Extract the [X, Y] coordinate from the center of the cell holding the provided text.  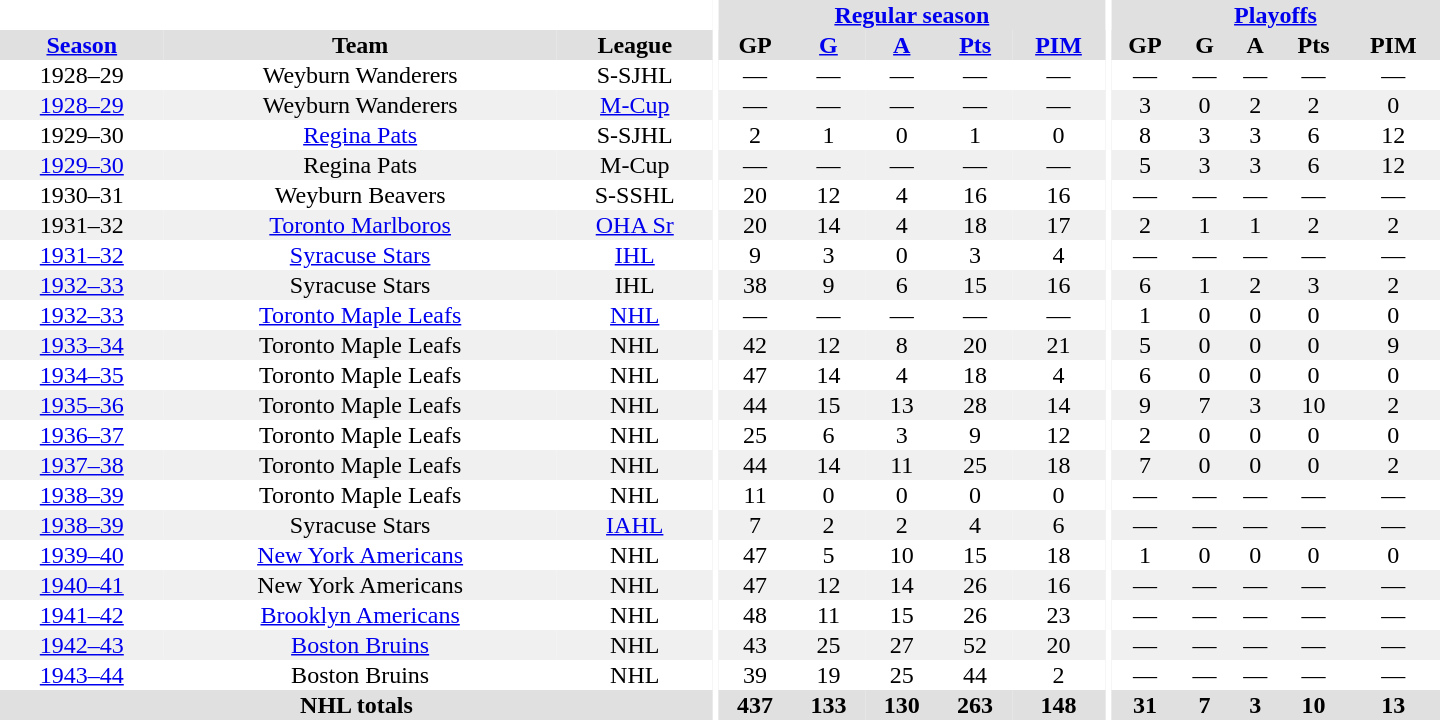
1939–40 [82, 555]
28 [974, 405]
19 [828, 675]
1942–43 [82, 645]
48 [754, 615]
Regular season [912, 15]
1934–35 [82, 375]
Playoffs [1276, 15]
1933–34 [82, 345]
263 [974, 705]
Team [360, 45]
League [635, 45]
1930–31 [82, 195]
1943–44 [82, 675]
Toronto Marlboros [360, 225]
Weyburn Beavers [360, 195]
S-SSHL [635, 195]
IAHL [635, 525]
133 [828, 705]
Season [82, 45]
17 [1058, 225]
1937–38 [82, 465]
39 [754, 675]
31 [1145, 705]
1940–41 [82, 585]
52 [974, 645]
Brooklyn Americans [360, 615]
NHL totals [356, 705]
1936–37 [82, 435]
OHA Sr [635, 225]
42 [754, 345]
21 [1058, 345]
43 [754, 645]
1941–42 [82, 615]
27 [902, 645]
38 [754, 285]
23 [1058, 615]
437 [754, 705]
1935–36 [82, 405]
130 [902, 705]
148 [1058, 705]
